Return the (X, Y) coordinate for the center point of the cell that contains the specified text.  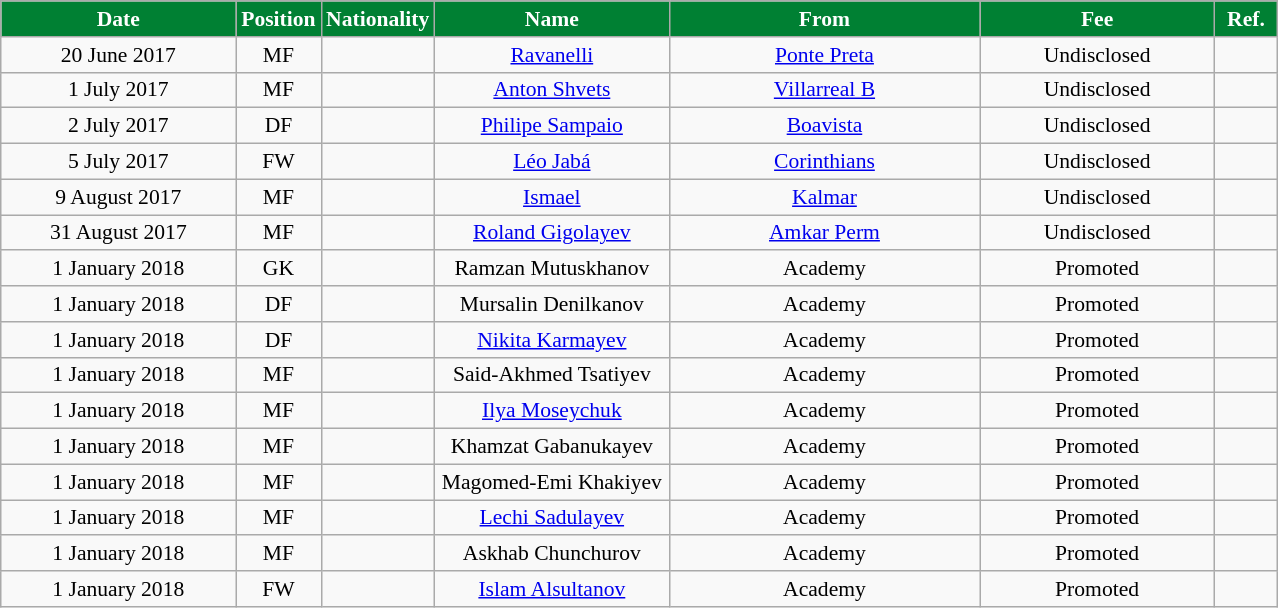
Islam Alsultanov (552, 589)
Corinthians (824, 162)
Said-Akhmed Tsatiyev (552, 375)
Ref. (1246, 19)
5 July 2017 (118, 162)
Philipe Sampaio (552, 126)
Name (552, 19)
Position (278, 19)
Ismael (552, 197)
Anton Shvets (552, 90)
Askhab Chunchurov (552, 554)
Mursalin Denilkanov (552, 304)
Date (118, 19)
Léo Jabá (552, 162)
GK (278, 269)
Nationality (378, 19)
2 July 2017 (118, 126)
Boavista (824, 126)
Khamzat Gabanukayev (552, 447)
Magomed-Emi Khakiyev (552, 482)
20 June 2017 (118, 55)
Roland Gigolayev (552, 233)
Ilya Moseychuk (552, 411)
Ravanelli (552, 55)
31 August 2017 (118, 233)
Fee (1098, 19)
9 August 2017 (118, 197)
Villarreal B (824, 90)
Amkar Perm (824, 233)
Ramzan Mutuskhanov (552, 269)
Kalmar (824, 197)
1 July 2017 (118, 90)
Nikita Karmayev (552, 340)
From (824, 19)
Lechi Sadulayev (552, 518)
Ponte Preta (824, 55)
